Pinpoint the cell where the given text exists, returning its [X, Y] midpoint coordinate. 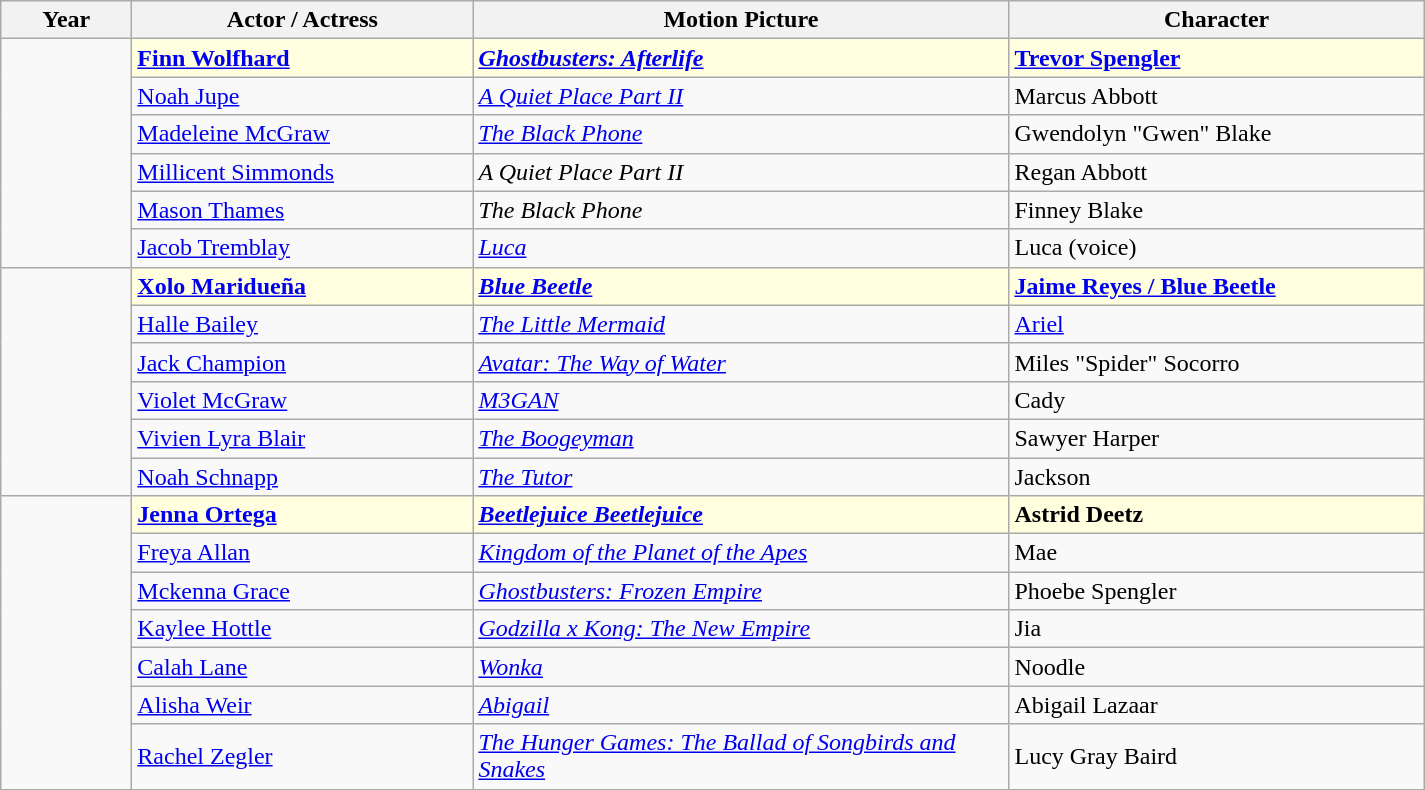
Wonka [741, 667]
Noah Schnapp [302, 477]
Millicent Simmonds [302, 172]
Freya Allan [302, 553]
Astrid Deetz [1216, 515]
Kaylee Hottle [302, 629]
The Hunger Games: The Ballad of Songbirds and Snakes [741, 756]
Motion Picture [741, 20]
Alisha Weir [302, 705]
Ariel [1216, 324]
The Boogeyman [741, 438]
Abigail Lazaar [1216, 705]
Character [1216, 20]
Finn Wolfhard [302, 58]
The Little Mermaid [741, 324]
Jackson [1216, 477]
Xolo Maridueña [302, 286]
Mae [1216, 553]
Ghostbusters: Frozen Empire [741, 591]
Kingdom of the Planet of the Apes [741, 553]
Beetlejuice Beetlejuice [741, 515]
Calah Lane [302, 667]
Noodle [1216, 667]
Jack Champion [302, 362]
Trevor Spengler [1216, 58]
Mckenna Grace [302, 591]
Regan Abbott [1216, 172]
Marcus Abbott [1216, 96]
Halle Bailey [302, 324]
Cady [1216, 400]
Luca (voice) [1216, 248]
Lucy Gray Baird [1216, 756]
Actor / Actress [302, 20]
Blue Beetle [741, 286]
Vivien Lyra Blair [302, 438]
The Tutor [741, 477]
Miles "Spider" Socorro [1216, 362]
Year [66, 20]
Avatar: The Way of Water [741, 362]
Mason Thames [302, 210]
Godzilla x Kong: The New Empire [741, 629]
Abigail [741, 705]
Ghostbusters: Afterlife [741, 58]
Finney Blake [1216, 210]
Jia [1216, 629]
Jenna Ortega [302, 515]
M3GAN [741, 400]
Jaime Reyes / Blue Beetle [1216, 286]
Phoebe Spengler [1216, 591]
Jacob Tremblay [302, 248]
Rachel Zegler [302, 756]
Noah Jupe [302, 96]
Madeleine McGraw [302, 134]
Gwendolyn "Gwen" Blake [1216, 134]
Sawyer Harper [1216, 438]
Violet McGraw [302, 400]
Luca [741, 248]
